Return (x, y) of the center of cell containing provided text 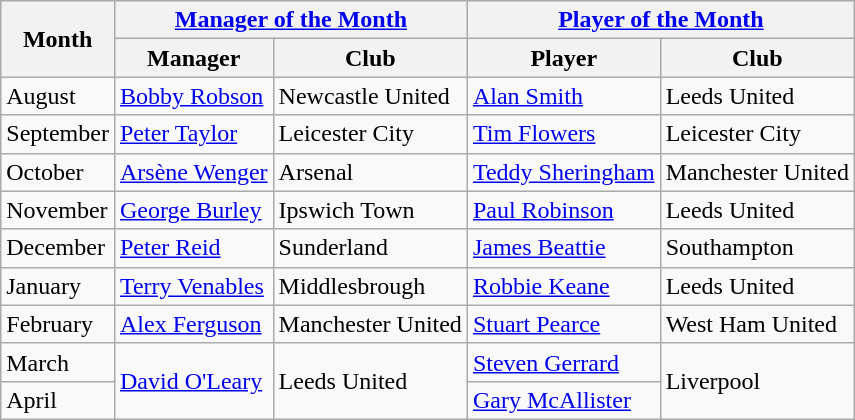
George Burley (194, 210)
April (58, 400)
Alex Ferguson (194, 324)
Steven Gerrard (564, 362)
Newcastle United (370, 96)
Ipswich Town (370, 210)
Robbie Keane (564, 286)
Peter Reid (194, 248)
Paul Robinson (564, 210)
January (58, 286)
Alan Smith (564, 96)
James Beattie (564, 248)
Player of the Month (660, 20)
David O'Leary (194, 381)
February (58, 324)
West Ham United (757, 324)
March (58, 362)
September (58, 134)
Arsène Wenger (194, 172)
Teddy Sheringham (564, 172)
Southampton (757, 248)
Terry Venables (194, 286)
November (58, 210)
Peter Taylor (194, 134)
Arsenal (370, 172)
Sunderland (370, 248)
October (58, 172)
August (58, 96)
Tim Flowers (564, 134)
Bobby Robson (194, 96)
Gary McAllister (564, 400)
Player (564, 58)
Month (58, 39)
Manager of the Month (290, 20)
Stuart Pearce (564, 324)
Liverpool (757, 381)
Middlesbrough (370, 286)
Manager (194, 58)
December (58, 248)
